Pinpoint the cell where the given text exists, returning its (X, Y) midpoint coordinate. 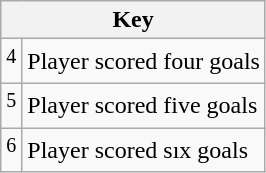
Player scored sıx goals (144, 150)
Player scored five goals (144, 106)
5 (12, 106)
Player scored four goals (144, 62)
Key (134, 20)
6 (12, 150)
4 (12, 62)
